Locate the cell with the specified text and output its [x, y] center coordinate. 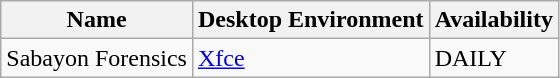
Name [97, 20]
Desktop Environment [310, 20]
Xfce [310, 58]
DAILY [494, 58]
Sabayon Forensics [97, 58]
Availability [494, 20]
